Identify which cell holds the provided text, then report its (X, Y) central coordinate. 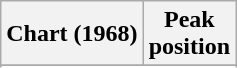
Chart (1968) (72, 34)
Peakposition (189, 34)
